Pinpoint the cell where the given text exists, returning its (x, y) midpoint coordinate. 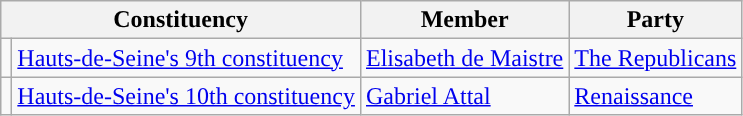
Gabriel Attal (464, 96)
Hauts-de-Seine's 9th constituency (186, 58)
Elisabeth de Maistre (464, 58)
Hauts-de-Seine's 10th constituency (186, 96)
Member (464, 20)
Party (656, 20)
Constituency (181, 20)
The Republicans (656, 58)
Renaissance (656, 96)
